Identify which cell holds the provided text, then report its (x, y) central coordinate. 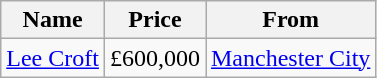
Lee Croft (53, 58)
£600,000 (154, 58)
Name (53, 20)
From (291, 20)
Price (154, 20)
Manchester City (291, 58)
